Scan for the cell matching the given text and deliver its [x, y] coordinate at center. 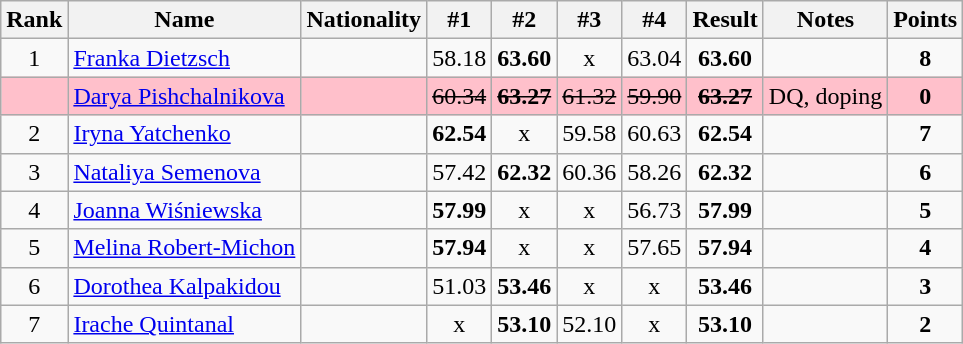
DQ, doping [825, 96]
#3 [590, 20]
56.73 [654, 210]
#1 [460, 20]
59.58 [590, 134]
52.10 [590, 324]
Darya Pishchalnikova [184, 96]
8 [926, 58]
60.34 [460, 96]
58.26 [654, 172]
#4 [654, 20]
61.32 [590, 96]
1 [34, 58]
51.03 [460, 286]
Iryna Yatchenko [184, 134]
Result [725, 20]
57.42 [460, 172]
Nataliya Semenova [184, 172]
Franka Dietzsch [184, 58]
Points [926, 20]
57.65 [654, 248]
Dorothea Kalpakidou [184, 286]
59.90 [654, 96]
0 [926, 96]
58.18 [460, 58]
Rank [34, 20]
Melina Robert-Michon [184, 248]
Name [184, 20]
Joanna Wiśniewska [184, 210]
#2 [524, 20]
63.04 [654, 58]
Irache Quintanal [184, 324]
Notes [825, 20]
Nationality [364, 20]
60.63 [654, 134]
60.36 [590, 172]
